Locate the cell with the specified text and output its (x, y) center coordinate. 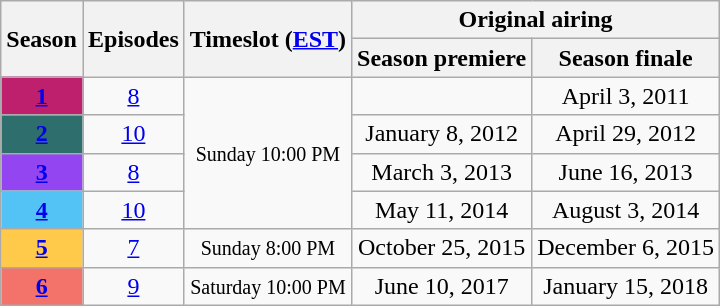
Timeslot (EST) (268, 39)
2 (42, 134)
1 (42, 96)
October 25, 2015 (442, 248)
March 3, 2013 (442, 172)
June 10, 2017 (442, 286)
April 29, 2012 (626, 134)
Season (42, 39)
6 (42, 286)
Episodes (133, 39)
May 11, 2014 (442, 210)
April 3, 2011 (626, 96)
Saturday 10:00 PM (268, 286)
7 (133, 248)
3 (42, 172)
June 16, 2013 (626, 172)
5 (42, 248)
Season premiere (442, 58)
January 8, 2012 (442, 134)
Sunday 8:00 PM (268, 248)
Sunday 10:00 PM (268, 153)
4 (42, 210)
August 3, 2014 (626, 210)
Original airing (536, 20)
December 6, 2015 (626, 248)
9 (133, 286)
January 15, 2018 (626, 286)
Season finale (626, 58)
